Search for the cell housing the specified text and yield its (X, Y) center coordinate. 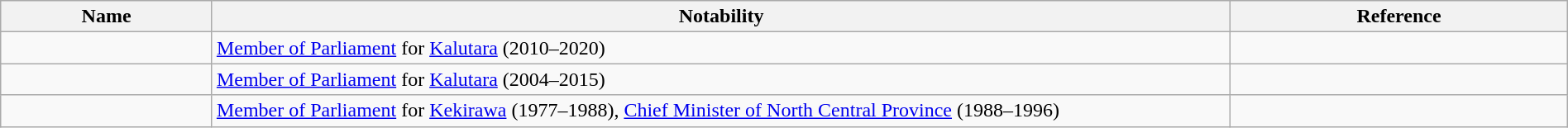
Name (107, 17)
Member of Parliament for Kalutara (2010–2020) (721, 48)
Member of Parliament for Kekirawa (1977–1988), Chief Minister of North Central Province (1988–1996) (721, 111)
Notability (721, 17)
Reference (1399, 17)
Member of Parliament for Kalutara (2004–2015) (721, 79)
